Locate the cell with the specified text and output its (x, y) center coordinate. 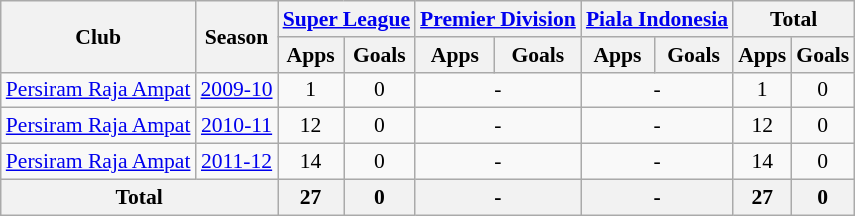
Premier Division (498, 19)
Super League (346, 19)
Season (237, 36)
2011-12 (237, 162)
Piala Indonesia (657, 19)
2009-10 (237, 90)
Club (98, 36)
2010-11 (237, 126)
